Find where the given text appears and provide that cell's center as (X, Y) coordinate. 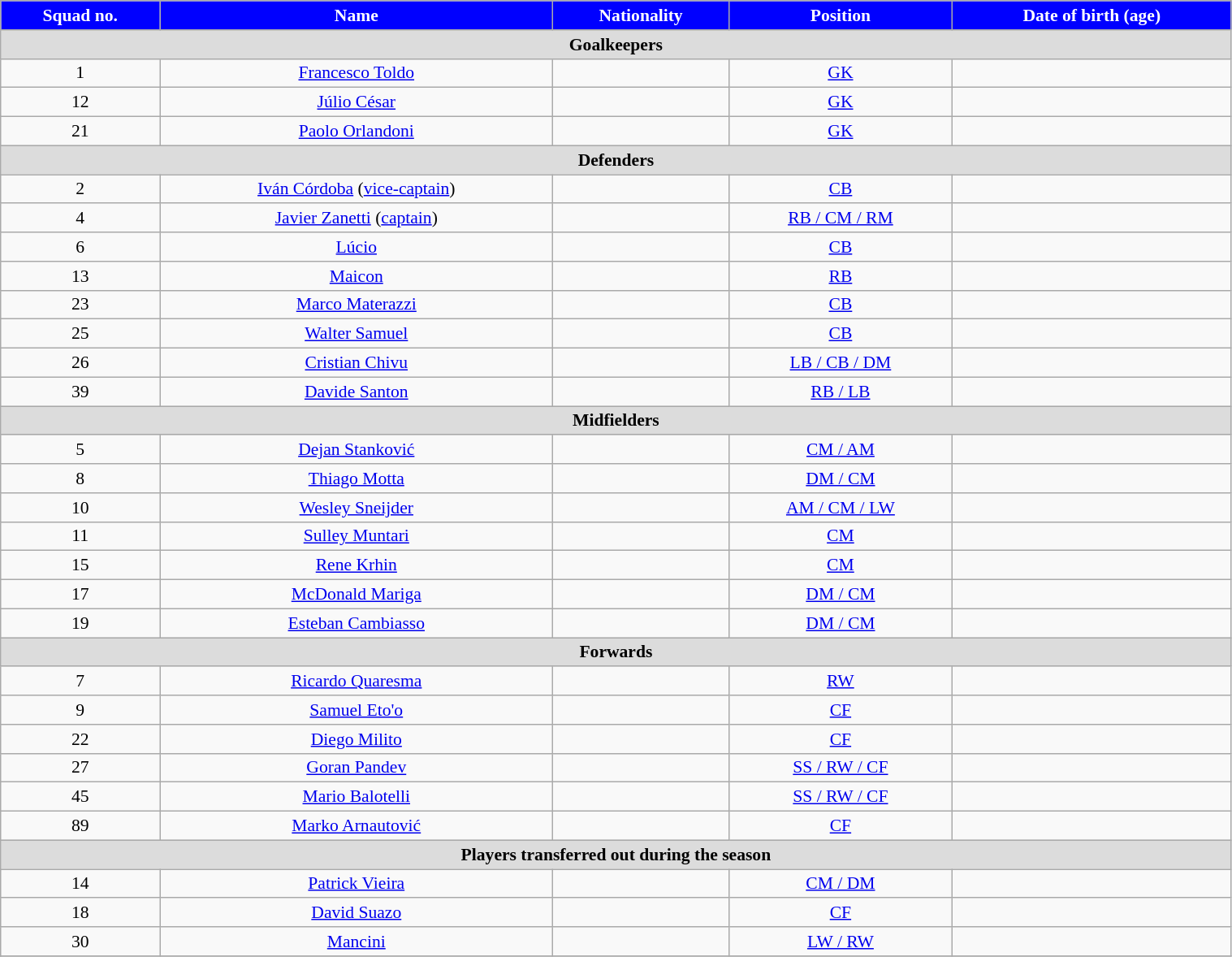
Dejan Stanković (357, 450)
39 (80, 392)
CM / AM (840, 450)
RB / CM / RM (840, 219)
Rene Krhin (357, 565)
Walter Samuel (357, 334)
4 (80, 219)
30 (80, 942)
RB / LB (840, 392)
Position (840, 15)
LW / RW (840, 942)
Marko Arnautović (357, 826)
23 (80, 305)
5 (80, 450)
26 (80, 363)
13 (80, 276)
25 (80, 334)
Davide Santon (357, 392)
21 (80, 132)
Midfielders (616, 421)
18 (80, 913)
Mancini (357, 942)
LB / CB / DM (840, 363)
Goran Pandev (357, 768)
Forwards (616, 652)
10 (80, 508)
14 (80, 884)
David Suazo (357, 913)
11 (80, 536)
15 (80, 565)
45 (80, 797)
6 (80, 247)
89 (80, 826)
2 (80, 189)
7 (80, 682)
19 (80, 623)
Iván Córdoba (vice-captain) (357, 189)
Squad no. (80, 15)
Defenders (616, 160)
Júlio César (357, 102)
Esteban Cambiasso (357, 623)
Date of birth (age) (1092, 15)
12 (80, 102)
Players transferred out during the season (616, 855)
17 (80, 595)
AM / CM / LW (840, 508)
Mario Balotelli (357, 797)
27 (80, 768)
RB (840, 276)
Name (357, 15)
Thiago Motta (357, 478)
8 (80, 478)
McDonald Mariga (357, 595)
RW (840, 682)
22 (80, 739)
Paolo Orlandoni (357, 132)
Diego Milito (357, 739)
Marco Materazzi (357, 305)
Nationality (641, 15)
1 (80, 73)
Lúcio (357, 247)
Goalkeepers (616, 45)
Samuel Eto'o (357, 710)
Ricardo Quaresma (357, 682)
Javier Zanetti (captain) (357, 219)
Cristian Chivu (357, 363)
CM / DM (840, 884)
Maicon (357, 276)
Francesco Toldo (357, 73)
Wesley Sneijder (357, 508)
Sulley Muntari (357, 536)
9 (80, 710)
Patrick Vieira (357, 884)
